Extract the (X, Y) coordinate from the center of the cell holding the provided text.  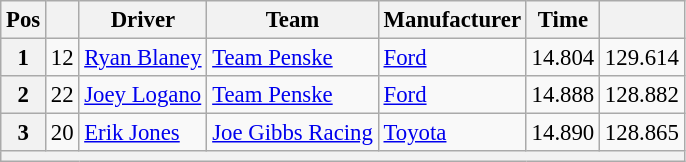
22 (62, 95)
Pos (24, 20)
128.865 (642, 133)
14.804 (562, 58)
128.882 (642, 95)
14.890 (562, 133)
1 (24, 58)
Manufacturer (452, 20)
Driver (143, 20)
Joe Gibbs Racing (292, 133)
2 (24, 95)
129.614 (642, 58)
Toyota (452, 133)
20 (62, 133)
Joey Logano (143, 95)
Time (562, 20)
Team (292, 20)
12 (62, 58)
Erik Jones (143, 133)
3 (24, 133)
Ryan Blaney (143, 58)
14.888 (562, 95)
